Detect which cell encompasses the target text, then output its [x, y] center coordinate. 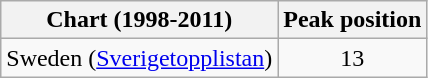
13 [352, 58]
Peak position [352, 20]
Sweden (Sverigetopplistan) [140, 58]
Chart (1998-2011) [140, 20]
